Detect which cell encompasses the target text, then output its (X, Y) center coordinate. 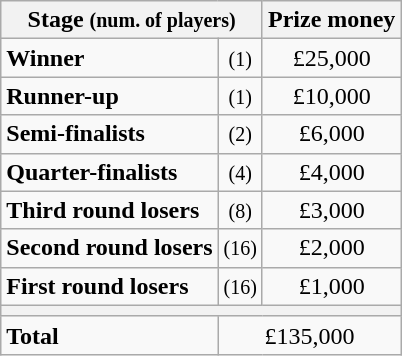
£1,000 (331, 286)
(8) (240, 210)
Stage (num. of players) (132, 20)
Semi-finalists (110, 134)
Prize money (331, 20)
First round losers (110, 286)
£25,000 (331, 58)
(4) (240, 172)
Total (110, 335)
£6,000 (331, 134)
(2) (240, 134)
Second round losers (110, 248)
Winner (110, 58)
Third round losers (110, 210)
£135,000 (310, 335)
£3,000 (331, 210)
£2,000 (331, 248)
£4,000 (331, 172)
Quarter-finalists (110, 172)
Runner-up (110, 96)
£10,000 (331, 96)
